Find where the given text appears and provide that cell's center as [x, y] coordinate. 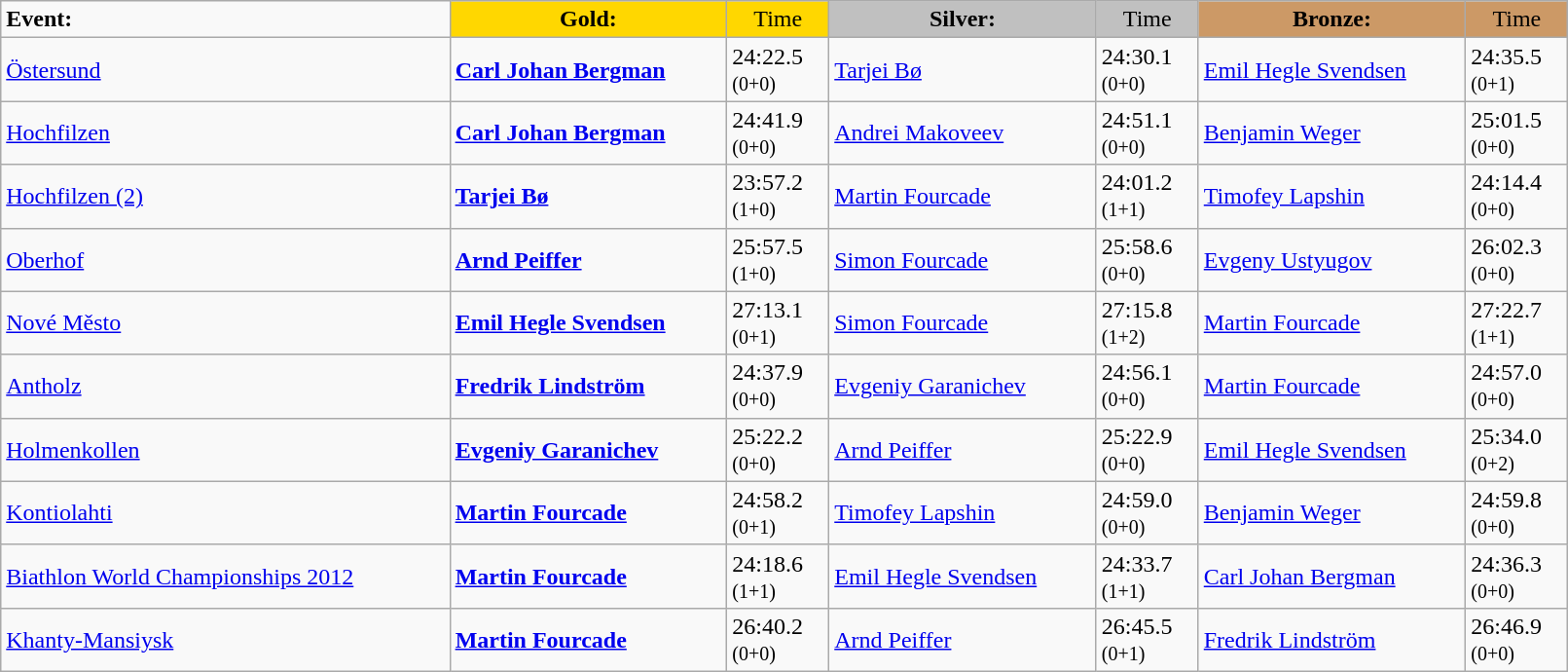
26:45.5(0+1) [1147, 639]
Bronze: [1331, 19]
Hochfilzen [226, 132]
24:51.1(0+0) [1147, 132]
24:56.1(0+0) [1147, 386]
27:15.8(1+2) [1147, 323]
Silver: [964, 19]
25:57.5(1+0) [779, 259]
Khanty-Mansiysk [226, 639]
27:22.7(1+1) [1516, 323]
25:22.9(0+0) [1147, 450]
Hochfilzen (2) [226, 197]
24:36.3(0+0) [1516, 577]
24:14.4(0+0) [1516, 197]
25:58.6(0+0) [1147, 259]
24:01.2(1+1) [1147, 197]
24:18.6(1+1) [779, 577]
23:57.2(1+0) [779, 197]
24:33.7(1+1) [1147, 577]
25:22.2(0+0) [779, 450]
Oberhof [226, 259]
Antholz [226, 386]
Nové Město [226, 323]
24:37.9(0+0) [779, 386]
Gold: [588, 19]
Andrei Makoveev [964, 132]
Biathlon World Championships 2012 [226, 577]
24:57.0(0+0) [1516, 386]
26:02.3(0+0) [1516, 259]
24:30.1(0+0) [1147, 70]
25:34.0(0+2) [1516, 450]
Östersund [226, 70]
Evgeny Ustyugov [1331, 259]
26:40.2(0+0) [779, 639]
24:59.0(0+0) [1147, 512]
27:13.1(0+1) [779, 323]
24:22.5(0+0) [779, 70]
26:46.9(0+0) [1516, 639]
Event: [226, 19]
24:58.2(0+1) [779, 512]
24:59.8(0+0) [1516, 512]
24:41.9(0+0) [779, 132]
25:01.5(0+0) [1516, 132]
Kontiolahti [226, 512]
24:35.5(0+1) [1516, 70]
Holmenkollen [226, 450]
